Capture the cell that displays the provided text and extract its [x, y] central coordinate. 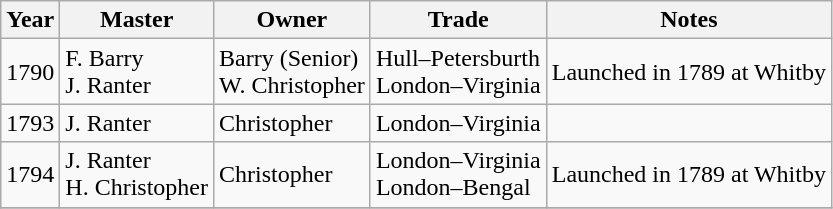
1790 [30, 72]
Trade [458, 20]
London–Virginia [458, 123]
London–VirginiaLondon–Bengal [458, 174]
Year [30, 20]
1794 [30, 174]
F. BarryJ. Ranter [137, 72]
Hull–PetersburthLondon–Virginia [458, 72]
Barry (Senior)W. Christopher [292, 72]
J. RanterH. Christopher [137, 174]
J. Ranter [137, 123]
Owner [292, 20]
1793 [30, 123]
Notes [688, 20]
Master [137, 20]
